Locate the cell with the specified text and output its (X, Y) center coordinate. 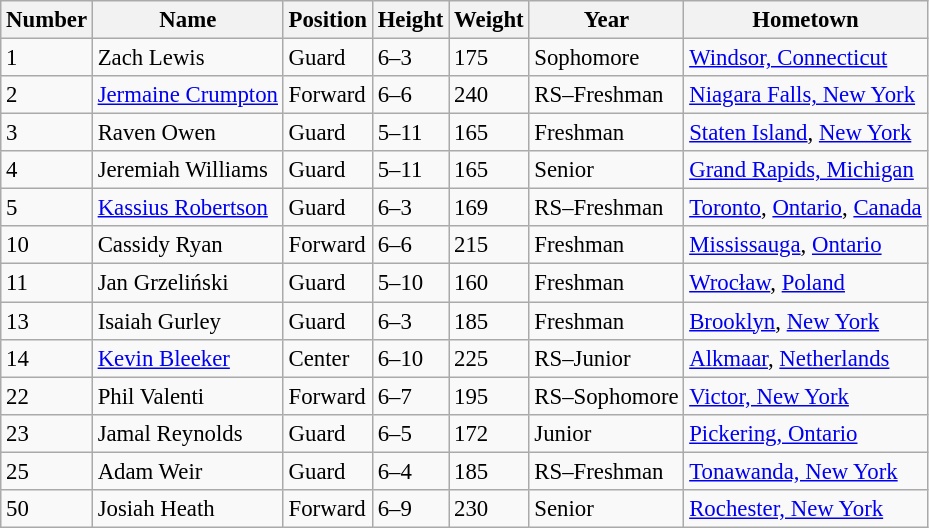
Josiah Heath (188, 509)
50 (47, 509)
Number (47, 20)
Raven Owen (188, 133)
Junior (606, 433)
Phil Valenti (188, 396)
Name (188, 20)
Zach Lewis (188, 58)
6–7 (410, 396)
25 (47, 471)
22 (47, 396)
169 (489, 208)
Victor, New York (806, 396)
Pickering, Ontario (806, 433)
Sophomore (606, 58)
6–4 (410, 471)
14 (47, 358)
Jan Grzeliński (188, 283)
Wrocław, Poland (806, 283)
Tonawanda, New York (806, 471)
Jamal Reynolds (188, 433)
Adam Weir (188, 471)
11 (47, 283)
Year (606, 20)
Toronto, Ontario, Canada (806, 208)
240 (489, 95)
Isaiah Gurley (188, 321)
10 (47, 245)
Alkmaar, Netherlands (806, 358)
6–10 (410, 358)
230 (489, 509)
Brooklyn, New York (806, 321)
Center (328, 358)
2 (47, 95)
1 (47, 58)
6–5 (410, 433)
172 (489, 433)
160 (489, 283)
Windsor, Connecticut (806, 58)
Staten Island, New York (806, 133)
Hometown (806, 20)
175 (489, 58)
215 (489, 245)
Kevin Bleeker (188, 358)
Weight (489, 20)
RS–Sophomore (606, 396)
23 (47, 433)
Jermaine Crumpton (188, 95)
5 (47, 208)
Cassidy Ryan (188, 245)
Grand Rapids, Michigan (806, 170)
Position (328, 20)
13 (47, 321)
Jeremiah Williams (188, 170)
6–9 (410, 509)
225 (489, 358)
Kassius Robertson (188, 208)
Niagara Falls, New York (806, 95)
3 (47, 133)
Height (410, 20)
5–10 (410, 283)
195 (489, 396)
RS–Junior (606, 358)
Rochester, New York (806, 509)
4 (47, 170)
Mississauga, Ontario (806, 245)
